Capture the cell that displays the provided text and extract its (X, Y) central coordinate. 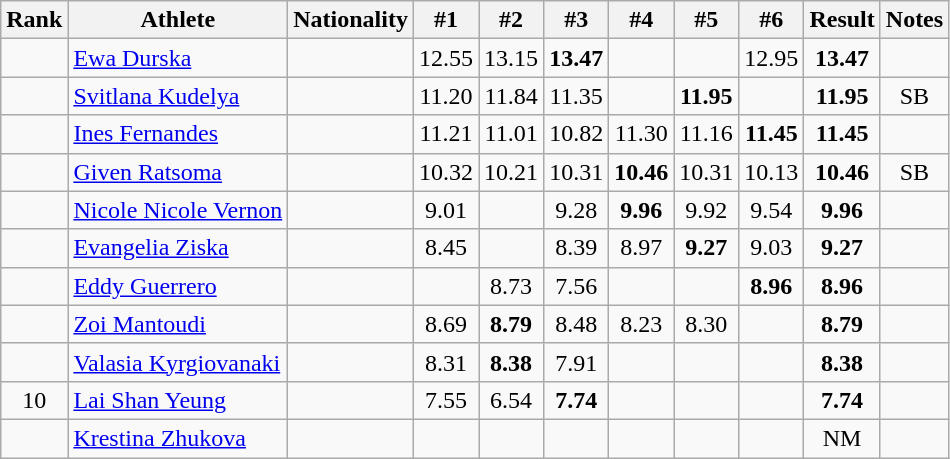
7.55 (446, 400)
8.31 (446, 362)
7.56 (576, 286)
9.92 (706, 210)
10 (34, 400)
11.84 (512, 96)
9.01 (446, 210)
8.45 (446, 248)
6.54 (512, 400)
Notes (914, 20)
8.39 (576, 248)
11.01 (512, 134)
#2 (512, 20)
Zoi Mantoudi (178, 324)
11.16 (706, 134)
7.91 (576, 362)
Evangelia Ziska (178, 248)
#6 (772, 20)
10.32 (446, 172)
Result (842, 20)
#4 (642, 20)
13.15 (512, 58)
10.82 (576, 134)
8.69 (446, 324)
11.20 (446, 96)
12.55 (446, 58)
Svitlana Kudelya (178, 96)
10.13 (772, 172)
8.97 (642, 248)
9.28 (576, 210)
8.48 (576, 324)
9.03 (772, 248)
#1 (446, 20)
8.73 (512, 286)
Rank (34, 20)
Ines Fernandes (178, 134)
Valasia Kyrgiovanaki (178, 362)
Ewa Durska (178, 58)
NM (842, 438)
11.30 (642, 134)
Given Ratsoma (178, 172)
12.95 (772, 58)
9.54 (772, 210)
#3 (576, 20)
Nicole Nicole Vernon (178, 210)
11.35 (576, 96)
#5 (706, 20)
Lai Shan Yeung (178, 400)
11.21 (446, 134)
8.23 (642, 324)
Eddy Guerrero (178, 286)
8.30 (706, 324)
Nationality (351, 20)
10.21 (512, 172)
Krestina Zhukova (178, 438)
Athlete (178, 20)
